Output the (x, y) coordinate of the center of the cell containing the given text.  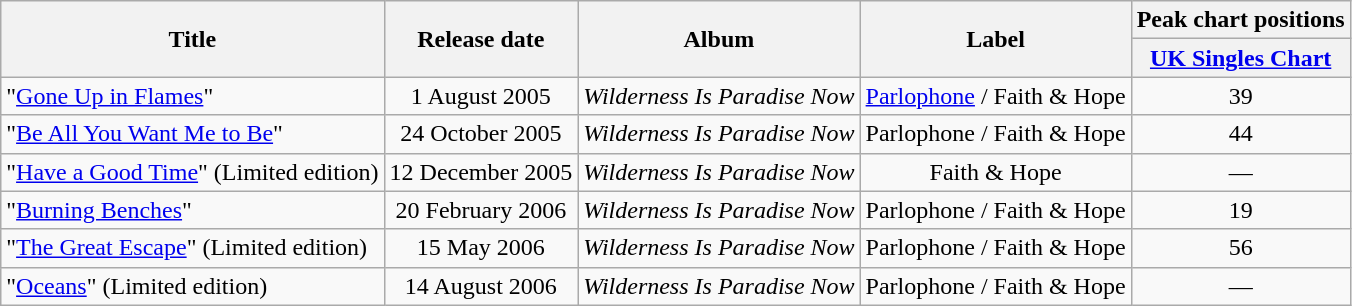
"Have a Good Time" (Limited edition) (192, 172)
15 May 2006 (481, 248)
Faith & Hope (996, 172)
"Be All You Want Me to Be" (192, 134)
44 (1240, 134)
19 (1240, 210)
"Burning Benches" (192, 210)
"Oceans" (Limited edition) (192, 286)
Album (719, 39)
UK Singles Chart (1240, 58)
"Gone Up in Flames" (192, 96)
Release date (481, 39)
"The Great Escape" (Limited edition) (192, 248)
20 February 2006 (481, 210)
Peak chart positions (1240, 20)
1 August 2005 (481, 96)
39 (1240, 96)
Label (996, 39)
Title (192, 39)
12 December 2005 (481, 172)
56 (1240, 248)
14 August 2006 (481, 286)
24 October 2005 (481, 134)
